Identify which cell holds the provided text, then report its (x, y) central coordinate. 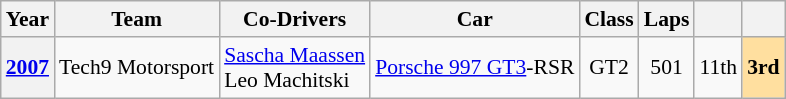
Class (608, 19)
Tech9 Motorsport (136, 68)
GT2 (608, 68)
Car (474, 19)
11th (718, 68)
Team (136, 19)
2007 (28, 68)
Porsche 997 GT3-RSR (474, 68)
Year (28, 19)
Sascha Maassen Leo Machitski (294, 68)
Co-Drivers (294, 19)
Laps (667, 19)
3rd (764, 68)
501 (667, 68)
